From the cell containing the given text, extract its center point as (X, Y) coordinate. 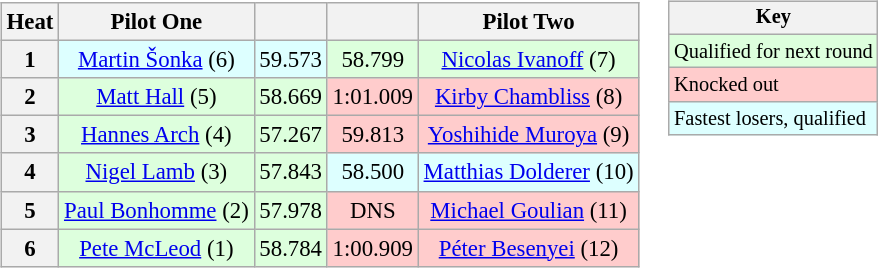
2 (30, 97)
Key (773, 18)
Michael Goulian (11) (528, 210)
58.500 (372, 172)
58.784 (290, 248)
Pete McLeod (1) (156, 248)
59.573 (290, 60)
3 (30, 135)
1:00.909 (372, 248)
Nicolas Ivanoff (7) (528, 60)
Péter Besenyei (12) (528, 248)
Fastest losers, qualified (773, 119)
6 (30, 248)
5 (30, 210)
58.799 (372, 60)
Martin Šonka (6) (156, 60)
Knocked out (773, 85)
DNS (372, 210)
1:01.009 (372, 97)
4 (30, 172)
Hannes Arch (4) (156, 135)
57.267 (290, 135)
57.978 (290, 210)
Pilot Two (528, 22)
Paul Bonhomme (2) (156, 210)
Yoshihide Muroya (9) (528, 135)
58.669 (290, 97)
Nigel Lamb (3) (156, 172)
1 (30, 60)
Heat (30, 22)
Pilot One (156, 22)
Matt Hall (5) (156, 97)
59.813 (372, 135)
Qualified for next round (773, 51)
Matthias Dolderer (10) (528, 172)
Kirby Chambliss (8) (528, 97)
57.843 (290, 172)
